Locate the cell with the specified text and output its (x, y) center coordinate. 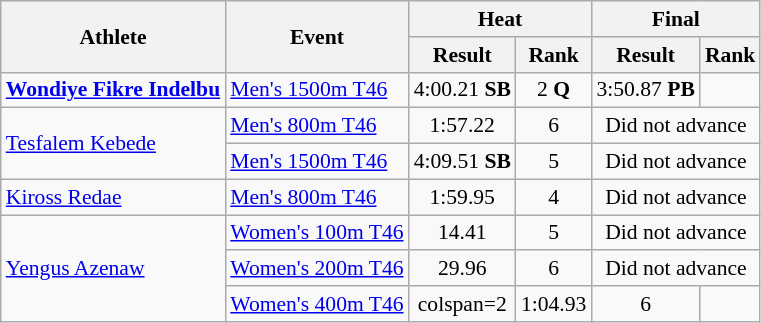
Event (316, 36)
2 Q (554, 90)
1:04.93 (554, 304)
14.41 (462, 233)
1:59.95 (462, 197)
Kiross Redae (113, 197)
Final (676, 19)
Women's 100m T46 (316, 233)
4:00.21 SB (462, 90)
4:09.51 SB (462, 162)
Athlete (113, 36)
Heat (500, 19)
4 (554, 197)
3:50.87 PB (645, 90)
Yengus Azenaw (113, 268)
1:57.22 (462, 126)
colspan=2 (462, 304)
Wondiye Fikre Indelbu (113, 90)
29.96 (462, 269)
Tesfalem Kebede (113, 144)
Women's 400m T46 (316, 304)
Women's 200m T46 (316, 269)
